Detect which cell encompasses the target text, then output its [x, y] center coordinate. 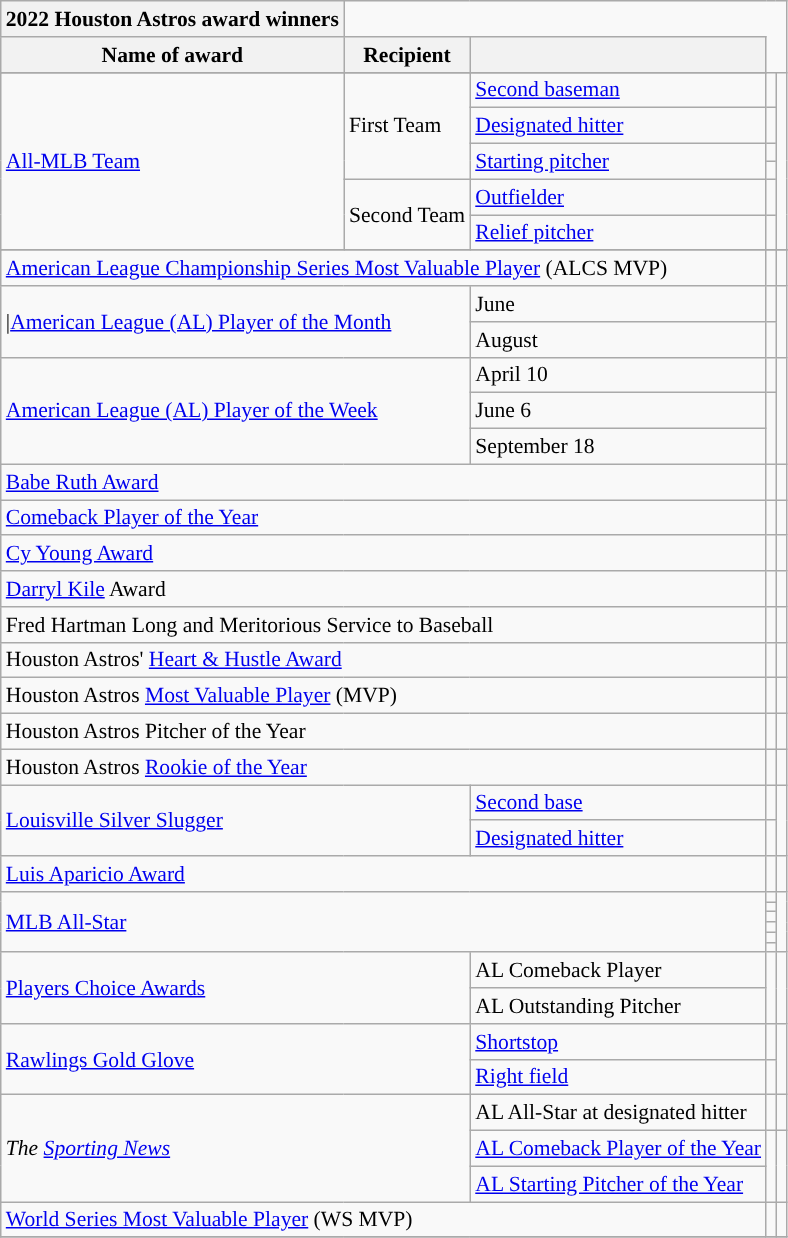
The Sporting News [236, 1148]
Shortstop [618, 1042]
June 6 [618, 411]
AL All-Star at designated hitter [618, 1113]
Comeback Player of the Year [384, 518]
September 18 [618, 447]
Relief pitcher [618, 233]
Fred Hartman Long and Meritorious Service to Baseball [384, 625]
AL Outstanding Pitcher [618, 1006]
August [618, 340]
First Team [407, 126]
AL Starting Pitcher of the Year [618, 1184]
Darryl Kile Award [384, 589]
Houston Astros Rookie of the Year [384, 767]
Houston Astros' Heart & Hustle Award [384, 660]
Outfielder [618, 197]
Babe Ruth Award [384, 482]
Luis Aparicio Award [384, 874]
Houston Astros Most Valuable Player (MVP) [384, 696]
June [618, 304]
Houston Astros Pitcher of the Year [384, 732]
Louisville Silver Slugger [236, 820]
AL Comeback Player [618, 971]
Name of award [172, 55]
Players Choice Awards [236, 988]
|American League (AL) Player of the Month [236, 322]
Rawlings Gold Glove [236, 1060]
All-MLB Team [172, 161]
Right field [618, 1077]
Second base [618, 803]
April 10 [618, 375]
Recipient [407, 55]
Cy Young Award [384, 554]
2022 Houston Astros award winners [172, 19]
World Series Most Valuable Player (WS MVP) [384, 1220]
Second baseman [618, 90]
American League Championship Series Most Valuable Player (ALCS MVP) [384, 269]
AL Comeback Player of the Year [618, 1149]
MLB All-Star [384, 922]
American League (AL) Player of the Week [236, 410]
Second Team [407, 214]
Starting pitcher [618, 162]
